Search for the cell housing the specified text and yield its [X, Y] center coordinate. 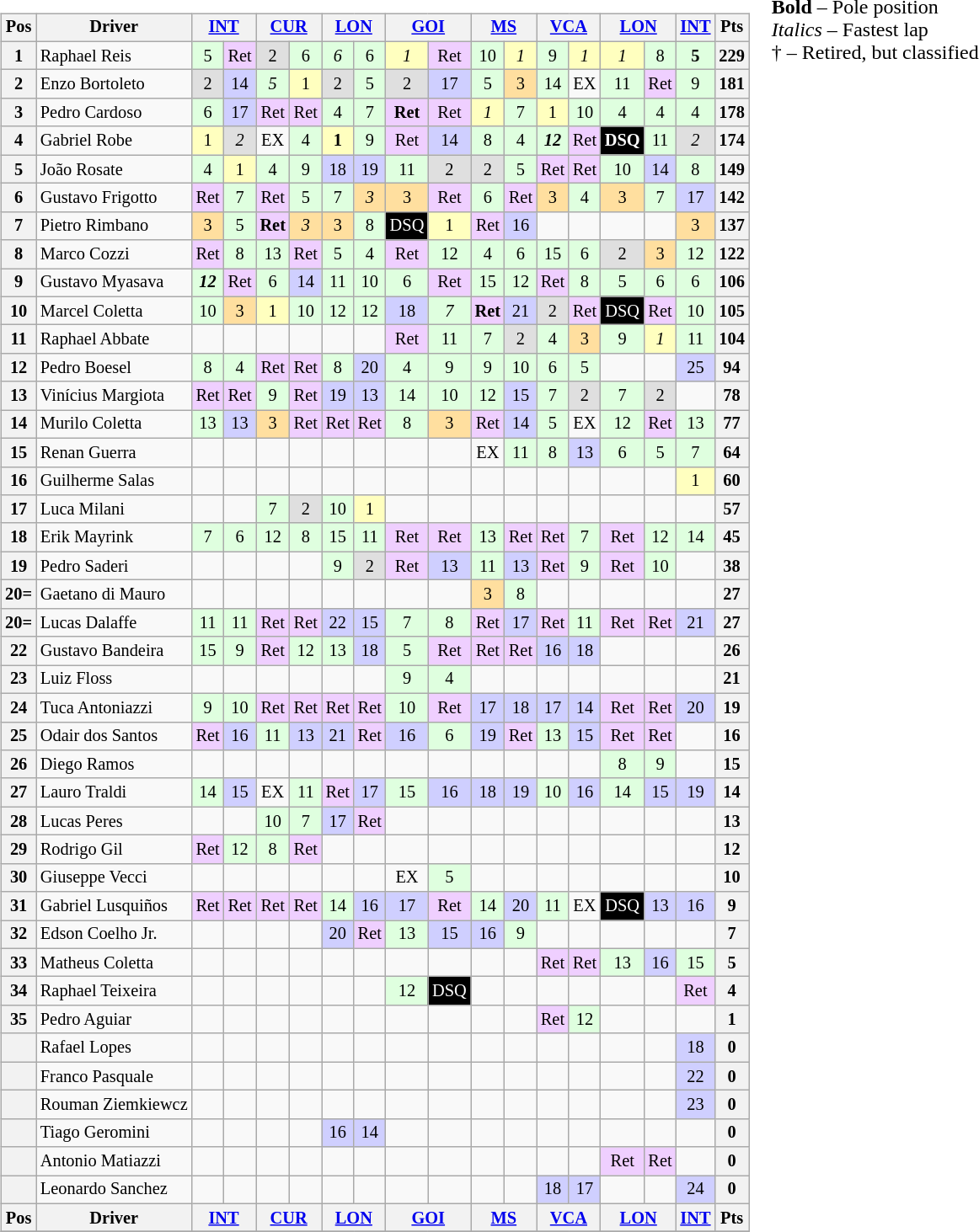
Odair dos Santos [115, 736]
60 [731, 481]
Raphael Teixeira [115, 991]
Franco Pasquale [115, 1076]
Gabriel Robe [115, 141]
Pedro Boesel [115, 368]
Erik Mayrink [115, 537]
Raphael Reis [115, 56]
Raphael Abbate [115, 339]
Murilo Coletta [115, 424]
45 [731, 537]
Gustavo Myasava [115, 283]
Pedro Aguiar [115, 1020]
142 [731, 198]
Lucas Peres [115, 821]
João Rosate [115, 169]
31 [19, 906]
106 [731, 283]
Pietro Rimbano [115, 226]
32 [19, 935]
Gustavo Frigotto [115, 198]
229 [731, 56]
Leonardo Sanchez [115, 1190]
Matheus Coletta [115, 963]
57 [731, 509]
Marco Cozzi [115, 254]
33 [19, 963]
Gaetano di Mauro [115, 595]
35 [19, 1020]
181 [731, 84]
137 [731, 226]
Diego Ramos [115, 765]
Rouman Ziemkiewcz [115, 1105]
105 [731, 311]
Lauro Traldi [115, 792]
Gabriel Lusquiños [115, 906]
29 [19, 850]
77 [731, 424]
64 [731, 452]
38 [731, 566]
28 [19, 821]
122 [731, 254]
Guilherme Salas [115, 481]
Gustavo Bandeira [115, 651]
Edson Coelho Jr. [115, 935]
Renan Guerra [115, 452]
Antonio Matiazzi [115, 1161]
Enzo Bortoleto [115, 84]
Pedro Saderi [115, 566]
Luiz Floss [115, 680]
Rodrigo Gil [115, 850]
30 [19, 877]
Tuca Antoniazzi [115, 707]
94 [731, 368]
174 [731, 141]
78 [731, 396]
Rafael Lopes [115, 1048]
Tiago Geromini [115, 1133]
Giuseppe Vecci [115, 877]
Lucas Dalaffe [115, 622]
Pedro Cardoso [115, 113]
178 [731, 113]
Vinícius Margiota [115, 396]
149 [731, 169]
104 [731, 339]
Luca Milani [115, 509]
Marcel Coletta [115, 311]
34 [19, 991]
